Capture the cell that displays the provided text and extract its (x, y) central coordinate. 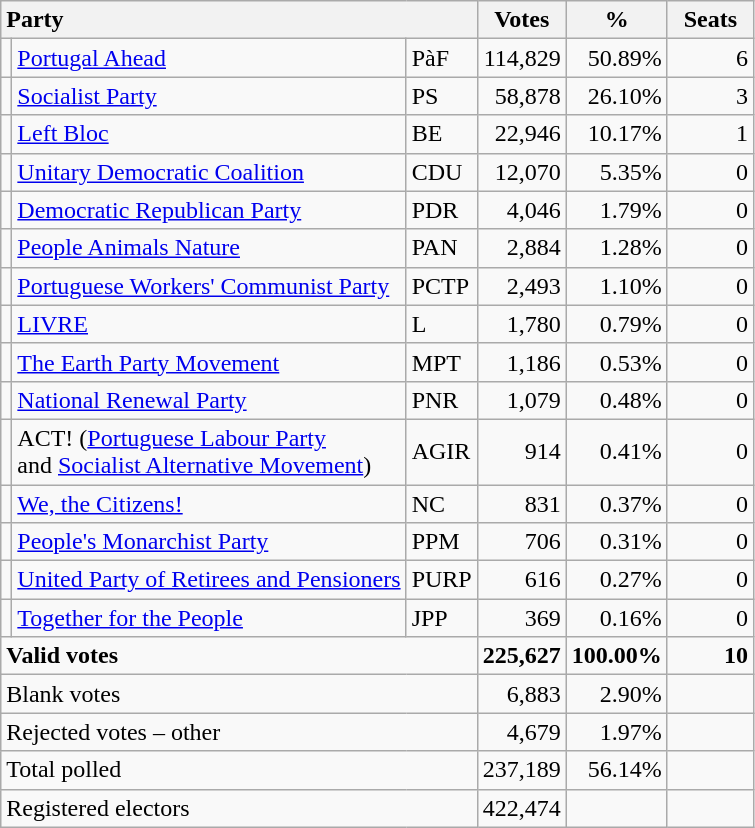
NC (442, 503)
Portugal Ahead (209, 58)
56.14% (616, 770)
0.53% (616, 362)
Left Bloc (209, 134)
1.97% (616, 732)
369 (522, 618)
People Animals Nature (209, 248)
3 (710, 96)
10.17% (616, 134)
PCTP (442, 286)
1.79% (616, 210)
Unitary Democratic Coalition (209, 172)
0.79% (616, 324)
237,189 (522, 770)
100.00% (616, 656)
0.16% (616, 618)
2.90% (616, 694)
4,046 (522, 210)
ACT! (Portuguese Labour Partyand Socialist Alternative Movement) (209, 452)
National Renewal Party (209, 400)
616 (522, 580)
PURP (442, 580)
831 (522, 503)
26.10% (616, 96)
1,186 (522, 362)
Together for the People (209, 618)
PNR (442, 400)
2,493 (522, 286)
Votes (522, 20)
PàF (442, 58)
914 (522, 452)
1,780 (522, 324)
PS (442, 96)
706 (522, 542)
1.10% (616, 286)
58,878 (522, 96)
The Earth Party Movement (209, 362)
0.37% (616, 503)
We, the Citizens! (209, 503)
225,627 (522, 656)
0.27% (616, 580)
Socialist Party (209, 96)
Total polled (239, 770)
Party (239, 20)
CDU (442, 172)
0.41% (616, 452)
JPP (442, 618)
PPM (442, 542)
1,079 (522, 400)
4,679 (522, 732)
2,884 (522, 248)
50.89% (616, 58)
1.28% (616, 248)
5.35% (616, 172)
BE (442, 134)
Blank votes (239, 694)
Portuguese Workers' Communist Party (209, 286)
PAN (442, 248)
MPT (442, 362)
Rejected votes – other (239, 732)
Valid votes (239, 656)
PDR (442, 210)
10 (710, 656)
1 (710, 134)
114,829 (522, 58)
% (616, 20)
12,070 (522, 172)
0.48% (616, 400)
United Party of Retirees and Pensioners (209, 580)
6,883 (522, 694)
0.31% (616, 542)
AGIR (442, 452)
Seats (710, 20)
6 (710, 58)
People's Monarchist Party (209, 542)
22,946 (522, 134)
Democratic Republican Party (209, 210)
L (442, 324)
LIVRE (209, 324)
Registered electors (239, 808)
422,474 (522, 808)
